Return the [X, Y] coordinate for the center point of the cell that contains the specified text.  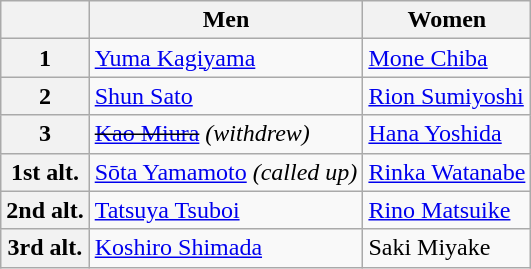
Yuma Kagiyama [226, 58]
Mone Chiba [447, 58]
Rion Sumiyoshi [447, 96]
Shun Sato [226, 96]
Hana Yoshida [447, 134]
Rino Matsuike [447, 210]
3rd alt. [45, 248]
Kao Miura (withdrew) [226, 134]
3 [45, 134]
Koshiro Shimada [226, 248]
Rinka Watanabe [447, 172]
2 [45, 96]
Saki Miyake [447, 248]
Men [226, 20]
Sōta Yamamoto (called up) [226, 172]
2nd alt. [45, 210]
1st alt. [45, 172]
1 [45, 58]
Women [447, 20]
Tatsuya Tsuboi [226, 210]
